Search for the cell housing the specified text and yield its (X, Y) center coordinate. 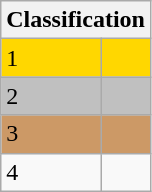
3 (52, 134)
1 (52, 58)
2 (52, 96)
4 (52, 172)
Classification (76, 20)
